Identify which cell holds the provided text, then report its (X, Y) central coordinate. 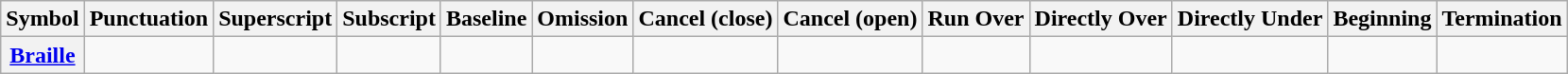
Directly Over (1100, 19)
Baseline (486, 19)
Omission (582, 19)
Cancel (open) (851, 19)
Directly Under (1249, 19)
Punctuation (148, 19)
Termination (1502, 19)
Symbol (43, 19)
Run Over (975, 19)
Subscript (389, 19)
Superscript (276, 19)
Beginning (1382, 19)
Cancel (close) (705, 19)
Braille (43, 55)
